Detect which cell encompasses the target text, then output its (x, y) center coordinate. 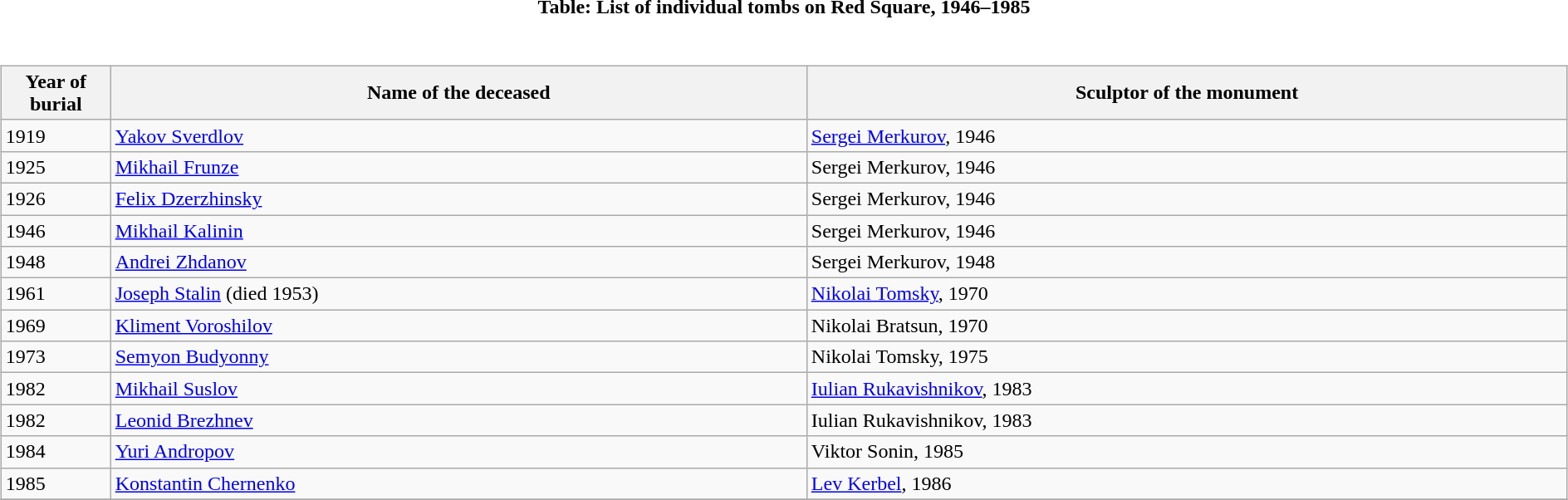
Nikolai Tomsky, 1975 (1186, 357)
Mikhail Suslov (458, 389)
Leonid Brezhnev (458, 420)
1985 (56, 483)
Joseph Stalin (died 1953) (458, 294)
Mikhail Kalinin (458, 230)
1969 (56, 326)
Viktor Sonin, 1985 (1186, 452)
1961 (56, 294)
Year ofburial (56, 93)
1984 (56, 452)
Kliment Voroshilov (458, 326)
1973 (56, 357)
1946 (56, 230)
Semyon Budyonny (458, 357)
Lev Kerbel, 1986 (1186, 483)
Sergei Merkurov, 1948 (1186, 262)
Name of the deceased (458, 93)
1926 (56, 199)
Felix Dzerzhinsky (458, 199)
1925 (56, 167)
Nikolai Bratsun, 1970 (1186, 326)
Yuri Andropov (458, 452)
1948 (56, 262)
Nikolai Tomsky, 1970 (1186, 294)
Yakov Sverdlov (458, 135)
Mikhail Frunze (458, 167)
1919 (56, 135)
Sculptor of the monument (1186, 93)
Andrei Zhdanov (458, 262)
Konstantin Chernenko (458, 483)
